Pinpoint the cell where the given text exists, returning its [x, y] midpoint coordinate. 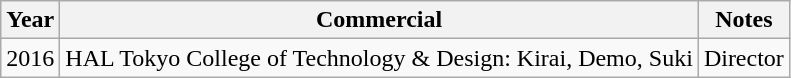
Year [30, 20]
Director [744, 58]
Notes [744, 20]
HAL Tokyo College of Technology & Design: Kirai, Demo, Suki [380, 58]
Commercial [380, 20]
2016 [30, 58]
